From the cell containing the given text, extract its center point as (x, y) coordinate. 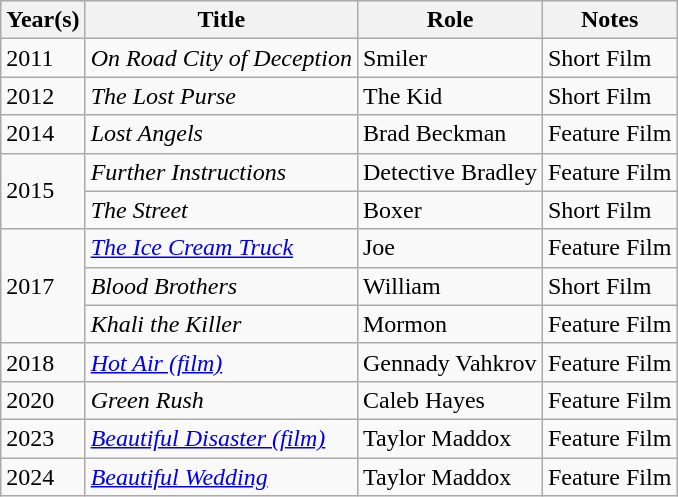
Mormon (450, 324)
2015 (43, 191)
Year(s) (43, 20)
2020 (43, 400)
2011 (43, 58)
2023 (43, 438)
Boxer (450, 210)
Joe (450, 248)
The Lost Purse (221, 96)
Brad Beckman (450, 134)
2024 (43, 477)
Blood Brothers (221, 286)
2017 (43, 286)
William (450, 286)
Green Rush (221, 400)
2012 (43, 96)
Notes (609, 20)
Beautiful Wedding (221, 477)
2018 (43, 362)
Gennady Vahkrov (450, 362)
Caleb Hayes (450, 400)
Lost Angels (221, 134)
On Road City of Deception (221, 58)
Further Instructions (221, 172)
Smiler (450, 58)
Khali the Killer (221, 324)
Hot Air (film) (221, 362)
The Street (221, 210)
Detective Bradley (450, 172)
Role (450, 20)
2014 (43, 134)
The Ice Cream Truck (221, 248)
Beautiful Disaster (film) (221, 438)
The Kid (450, 96)
Title (221, 20)
